Capture the cell that displays the provided text and extract its (x, y) central coordinate. 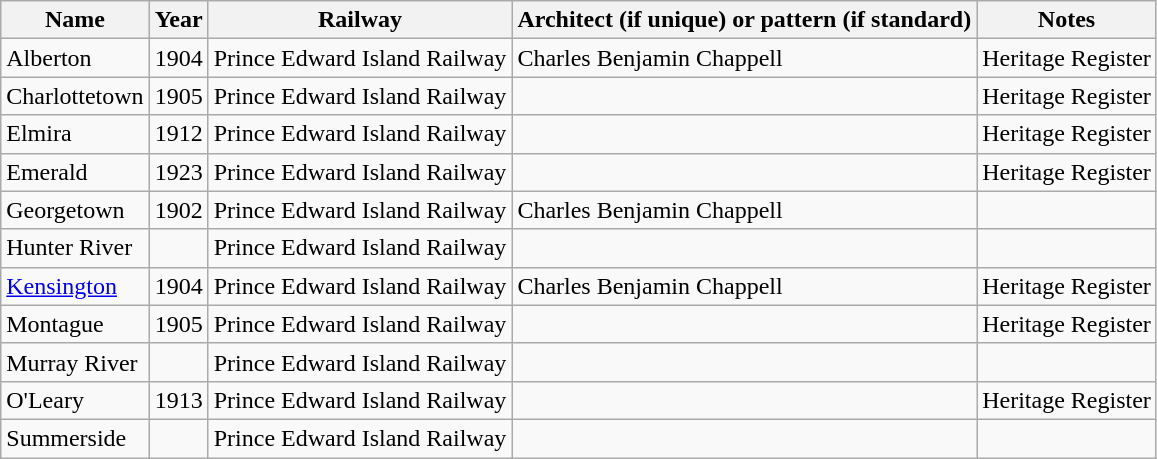
Notes (1067, 20)
Georgetown (75, 210)
1902 (178, 210)
Elmira (75, 134)
Summerside (75, 438)
Name (75, 20)
Kensington (75, 286)
Railway (360, 20)
O'Leary (75, 400)
Year (178, 20)
Hunter River (75, 248)
1913 (178, 400)
Montague (75, 324)
Murray River (75, 362)
Architect (if unique) or pattern (if standard) (744, 20)
Charlottetown (75, 96)
Emerald (75, 172)
1923 (178, 172)
Alberton (75, 58)
1912 (178, 134)
